Return [X, Y] of the center of cell containing provided text 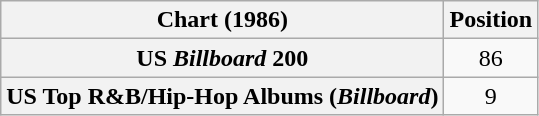
9 [491, 96]
Chart (1986) [222, 20]
US Top R&B/Hip-Hop Albums (Billboard) [222, 96]
86 [491, 58]
US Billboard 200 [222, 58]
Position [491, 20]
